Capture the cell that displays the provided text and extract its [X, Y] central coordinate. 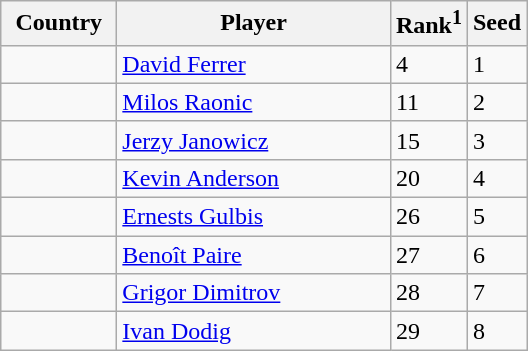
29 [428, 331]
6 [496, 255]
David Ferrer [254, 64]
Benoît Paire [254, 255]
5 [496, 217]
Kevin Anderson [254, 178]
Milos Raonic [254, 102]
3 [496, 140]
Rank1 [428, 24]
11 [428, 102]
8 [496, 331]
20 [428, 178]
Ernests Gulbis [254, 217]
28 [428, 293]
Jerzy Janowicz [254, 140]
26 [428, 217]
27 [428, 255]
Country [59, 24]
7 [496, 293]
Player [254, 24]
Seed [496, 24]
Ivan Dodig [254, 331]
2 [496, 102]
Grigor Dimitrov [254, 293]
1 [496, 64]
15 [428, 140]
